Extract the [X, Y] coordinate from the center of the cell holding the provided text.  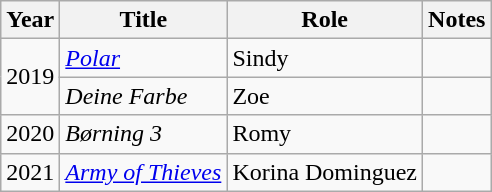
Sindy [325, 58]
Year [30, 20]
Zoe [325, 96]
2019 [30, 77]
Romy [325, 134]
Role [325, 20]
2021 [30, 172]
Notes [457, 20]
Deine Farbe [144, 96]
2020 [30, 134]
Korina Dominguez [325, 172]
Army of Thieves [144, 172]
Title [144, 20]
Polar [144, 58]
Børning 3 [144, 134]
